Return (X, Y) of the center of cell containing provided text 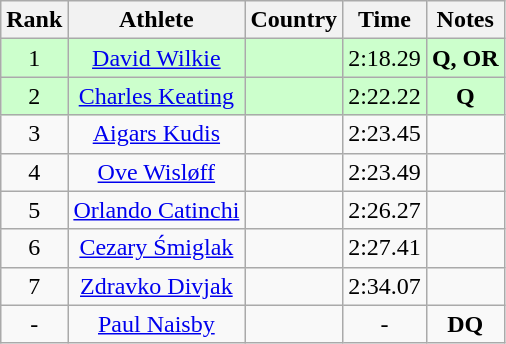
3 (34, 134)
DQ (465, 324)
Ove Wisløff (156, 172)
Country (294, 20)
2:34.07 (385, 286)
Aigars Kudis (156, 134)
David Wilkie (156, 58)
Time (385, 20)
2:18.29 (385, 58)
2:23.49 (385, 172)
Q, OR (465, 58)
1 (34, 58)
5 (34, 210)
Zdravko Divjak (156, 286)
2:27.41 (385, 248)
2:22.22 (385, 96)
7 (34, 286)
2 (34, 96)
Orlando Catinchi (156, 210)
6 (34, 248)
Athlete (156, 20)
Charles Keating (156, 96)
Paul Naisby (156, 324)
Q (465, 96)
2:26.27 (385, 210)
4 (34, 172)
Rank (34, 20)
2:23.45 (385, 134)
Notes (465, 20)
Cezary Śmiglak (156, 248)
